Capture the cell that displays the provided text and extract its (x, y) central coordinate. 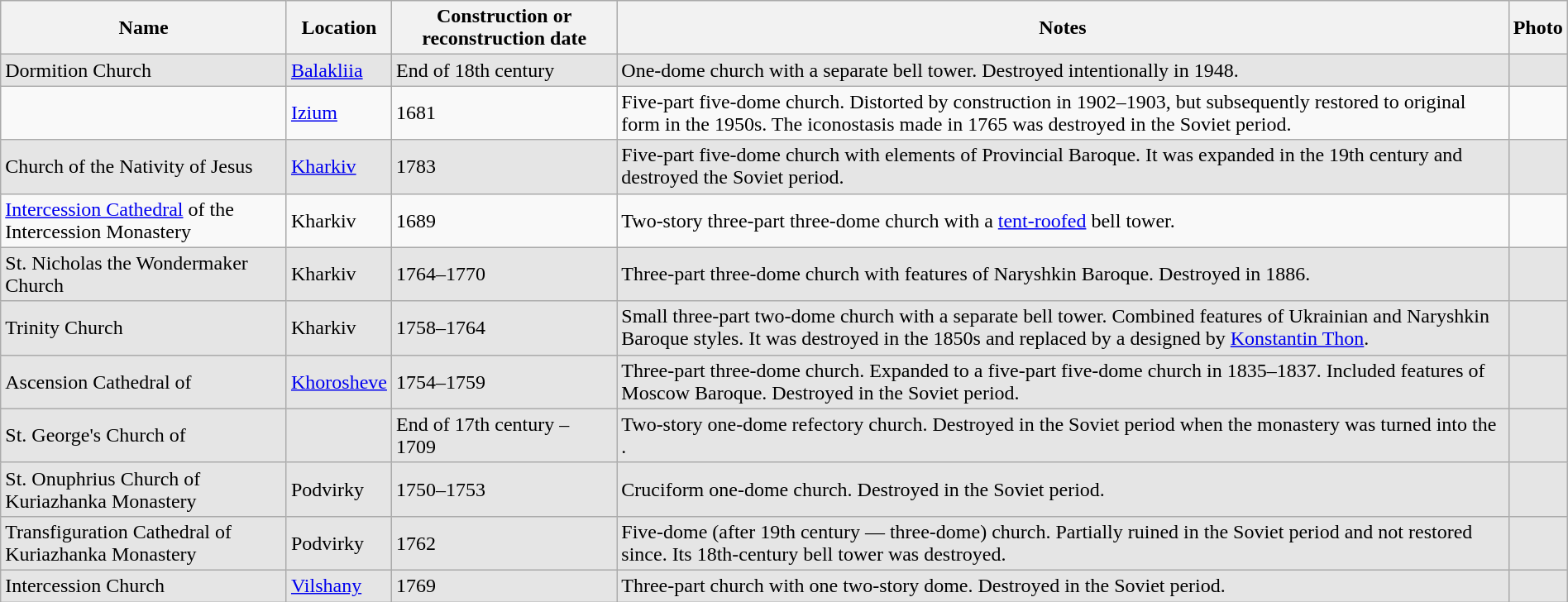
Izium (339, 112)
Construction or reconstruction date (504, 28)
1689 (504, 220)
Two-story three-part three-dome church with a tent-roofed bell tower. (1063, 220)
Three-part three-dome church with features of Naryshkin Baroque. Destroyed in 1886. (1063, 275)
Location (339, 28)
Trinity Church (144, 327)
Cruciform one-dome church. Destroyed in the Soviet period. (1063, 490)
1681 (504, 112)
Intercession Church (144, 585)
Vilshany (339, 585)
Transfiguration Cathedral of Kuriazhanka Monastery (144, 542)
St. Nicholas the Wondermaker Church (144, 275)
1769 (504, 585)
Five-part five-dome church with elements of Provincial Baroque. It was expanded in the 19th century and destroyed the Soviet period. (1063, 167)
End of 17th century – 1709 (504, 435)
1762 (504, 542)
Name (144, 28)
Three-part church with one two-story dome. Destroyed in the Soviet period. (1063, 585)
Khorosheve (339, 382)
1758–1764 (504, 327)
1750–1753 (504, 490)
Balakliia (339, 70)
St. George's Church of (144, 435)
One-dome church with a separate bell tower. Destroyed intentionally in 1948. (1063, 70)
1764–1770 (504, 275)
St. Onuphrius Church of Kuriazhanka Monastery (144, 490)
Intercession Cathedral of the Intercession Monastery (144, 220)
1754–1759 (504, 382)
Photo (1538, 28)
Dormition Church (144, 70)
Ascension Cathedral of (144, 382)
Two-story one-dome refectory church. Destroyed in the Soviet period when the monastery was turned into the . (1063, 435)
Church of the Nativity of Jesus (144, 167)
End of 18th century (504, 70)
Notes (1063, 28)
1783 (504, 167)
